Output the [X, Y] coordinate of the center of the cell containing the given text.  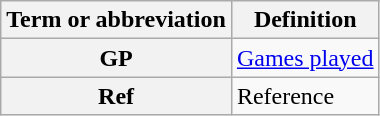
Definition [305, 20]
Term or abbreviation [116, 20]
Games played [305, 58]
Reference [305, 96]
GP [116, 58]
Ref [116, 96]
